Return [X, Y] of the center of cell containing provided text 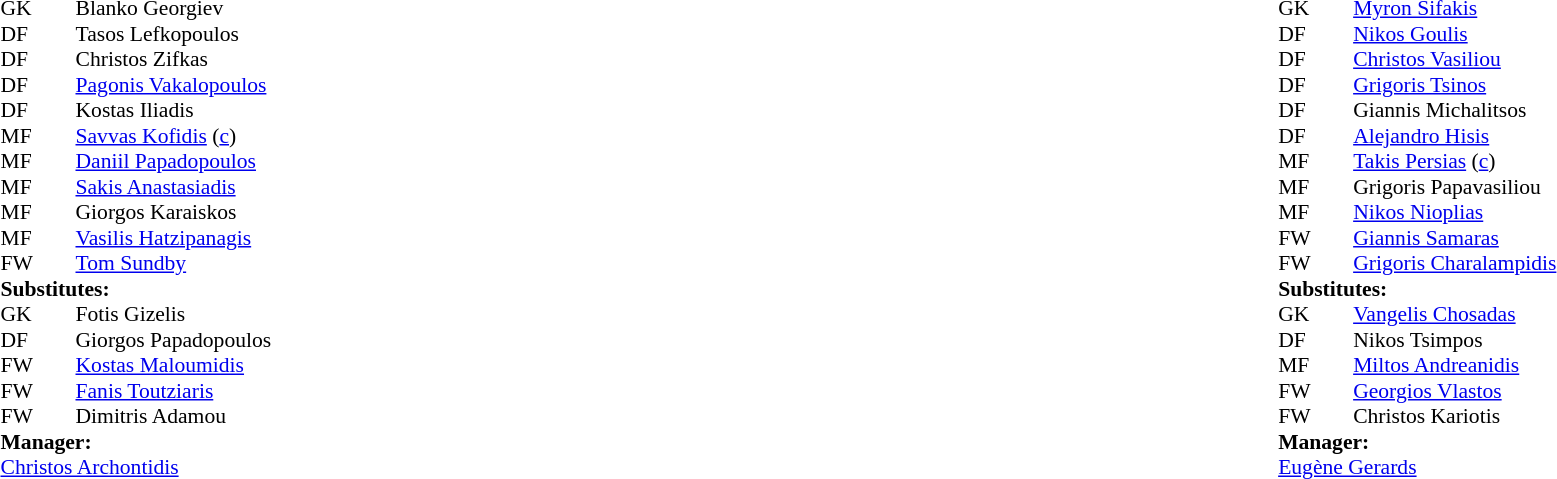
Christos Zifkas [174, 59]
Giannis Michalitsos [1454, 111]
Christos Kariotis [1454, 417]
Dimitris Adamou [174, 417]
Vangelis Chosadas [1454, 315]
Grigoris Papavasiliou [1454, 187]
Grigoris Charalampidis [1454, 263]
Georgios Vlastos [1454, 391]
Pagonis Vakalopoulos [174, 85]
Nikos Tsimpos [1454, 340]
Vasilis Hatzipanagis [174, 238]
Takis Persias (c) [1454, 161]
Nikos Goulis [1454, 34]
Christos Vasiliou [1454, 59]
Savvas Kofidis (c) [174, 136]
Kostas Maloumidis [174, 365]
Tasos Lefkopoulos [174, 34]
Fanis Toutziaris [174, 391]
Alejandro Hisis [1454, 136]
Giannis Samaras [1454, 238]
Giorgos Papadopoulos [174, 340]
Kostas Iliadis [174, 111]
Daniil Papadopoulos [174, 161]
Sakis Anastasiadis [174, 187]
Tom Sundby [174, 263]
Fotis Gizelis [174, 315]
Nikos Nioplias [1454, 213]
Miltos Andreanidis [1454, 365]
Grigoris Tsinos [1454, 85]
Giorgos Karaiskos [174, 213]
